Identify which cell holds the provided text, then report its (X, Y) central coordinate. 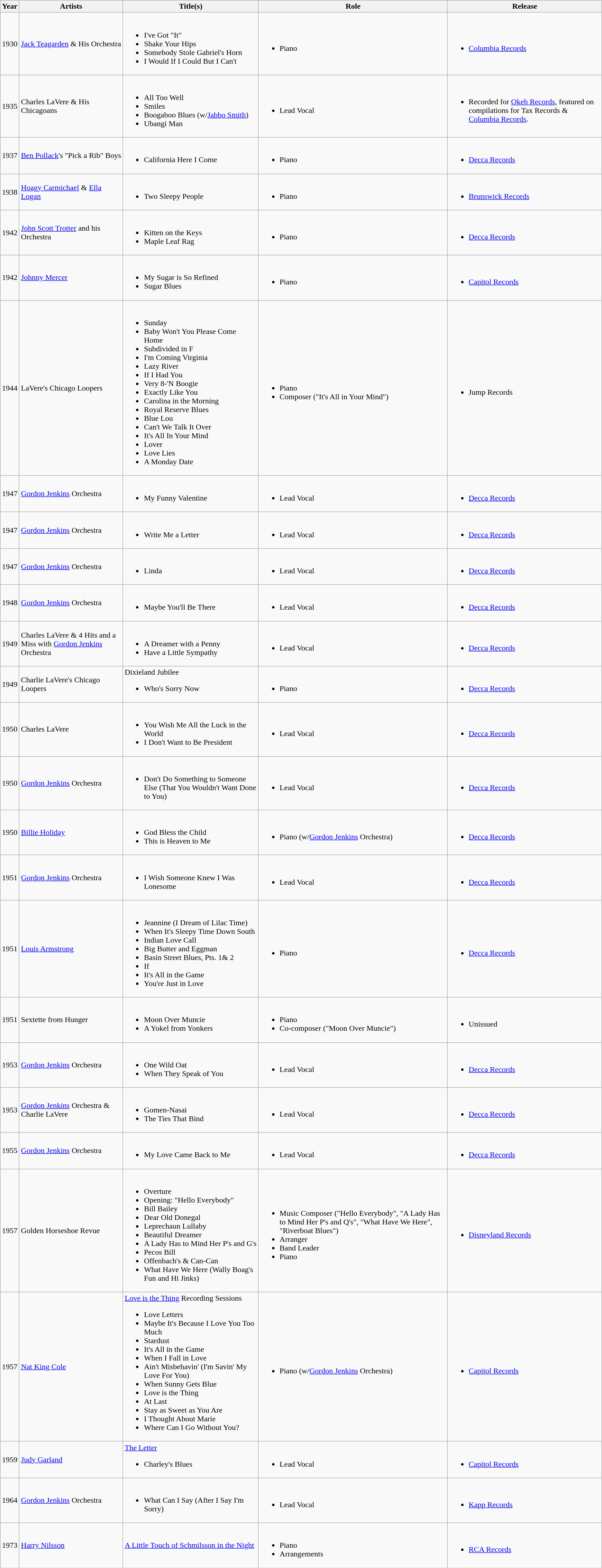
Sextette from Hunger (71, 1020)
Charlie LaVere's Chicago Loopers (71, 685)
My Love Came Back to Me (191, 1150)
1948 (10, 603)
Don't Do Something to Someone Else (That You Wouldn't Want Done to You) (191, 783)
Title(s) (191, 6)
1930 (10, 44)
Music Composer ("Hello Everybody", "A Lady Has to Mind Her P's and Q's", "What Have We Here", "Riverboat Blues")ArrangerBand LeaderPiano (353, 1230)
My Funny Valentine (191, 493)
Nat King Cole (71, 1367)
Charles LaVere & 4 Hits and a Miss with Gordon Jenkins Orchestra (71, 643)
LaVere's Chicago Loopers (71, 388)
I've Got "It"Shake Your HipsSomebody Stole Gabriel's HornI Would If I Could But I Can't (191, 44)
1964 (10, 1500)
God Bless the ChildThis is Heaven to Me (191, 833)
PianoArrangements (353, 1545)
Johnny Mercer (71, 278)
1955 (10, 1150)
What Can I Say (After I Say I'm Sorry) (191, 1500)
John Scott Trotter and his Orchestra (71, 233)
Role (353, 6)
Charles LaVere (71, 730)
A Dreamer with a PennyHave a Little Sympathy (191, 643)
Year (10, 6)
Ben Pollack's "Pick a Rib" Boys (71, 156)
You Wish Me All the Luck in the WorldI Don't Want to Be President (191, 730)
Moon Over MuncieA Yokel from Yonkers (191, 1020)
Golden Horseshoe Revue (71, 1230)
I Wish Someone Knew I Was Lonesome (191, 878)
Louis Armstrong (71, 949)
1937 (10, 156)
Unissued (525, 1020)
Release (525, 6)
Linda (191, 566)
RCA Records (525, 1545)
My Sugar is So RefinedSugar Blues (191, 278)
California Here I Come (191, 156)
Two Sleepy People (191, 192)
Write Me a Letter (191, 530)
1973 (10, 1545)
Harry Nilsson (71, 1545)
Billie Holiday (71, 833)
Charles LaVere & His Chicagoans (71, 106)
Columbia Records (525, 44)
Gordon Jenkins Orchestra & Charlie LaVere (71, 1110)
Maybe You'll Be There (191, 603)
Kitten on the KeysMaple Leaf Rag (191, 233)
Dixieland JubileeWho's Sorry Now (191, 685)
Hoagy Carmichael & Ella Logan (71, 192)
Judy Garland (71, 1459)
1959 (10, 1459)
A Little Touch of Schmilsson in the Night (191, 1545)
The LetterCharley's Blues (191, 1459)
PianoComposer ("It's All in Your Mind") (353, 388)
Artists (71, 6)
Gomen-NasaiThe Ties That Bind (191, 1110)
1938 (10, 192)
1935 (10, 106)
Recorded for Okeh Records, featured on compilations for Tax Records & Columbia Records. (525, 106)
Kapp Records (525, 1500)
Jump Records (525, 388)
PianoCo-composer ("Moon Over Muncie") (353, 1020)
One Wild OatWhen They Speak of You (191, 1065)
All Too WellSmilesBoogaboo Blues (w/Jabbo Smith)Ubangi Man (191, 106)
Disneyland Records (525, 1230)
Brunswick Records (525, 192)
1944 (10, 388)
Jack Teagarden & His Orchestra (71, 44)
